Pinpoint the cell where the given text exists, returning its [x, y] midpoint coordinate. 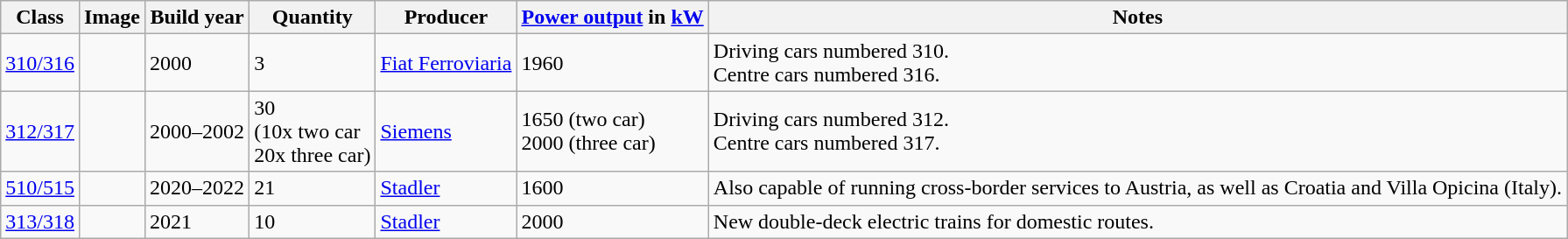
312/317 [40, 131]
1650 (two car)2000 (three car) [613, 131]
Notes [1137, 18]
Power output in kW [613, 18]
2000–2002 [198, 131]
1600 [613, 188]
510/515 [40, 188]
313/318 [40, 221]
21 [313, 188]
Class [40, 18]
30(10x two car20x three car) [313, 131]
Producer [446, 18]
Siemens [446, 131]
310/316 [40, 63]
Driving cars numbered 312.Centre cars numbered 317. [1137, 131]
2021 [198, 221]
1960 [613, 63]
Image [112, 18]
Driving cars numbered 310.Centre cars numbered 316. [1137, 63]
Build year [198, 18]
Quantity [313, 18]
10 [313, 221]
2020–2022 [198, 188]
3 [313, 63]
Fiat Ferroviaria [446, 63]
Also capable of running cross-border services to Austria, as well as Croatia and Villa Opicina (Italy). [1137, 188]
New double-deck electric trains for domestic routes. [1137, 221]
